Search for the cell housing the specified text and yield its (X, Y) center coordinate. 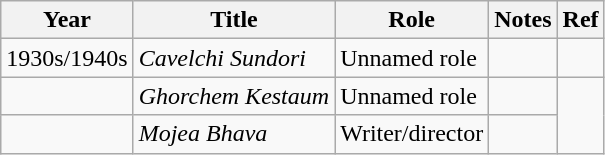
Title (234, 20)
1930s/1940s (67, 58)
Role (412, 20)
Writer/director (412, 134)
Ghorchem Kestaum (234, 96)
Year (67, 20)
Mojea Bhava (234, 134)
Ref (580, 20)
Notes (523, 20)
Cavelchi Sundori (234, 58)
